Determine the (x, y) coordinate at the center of the cell enclosing the given text.  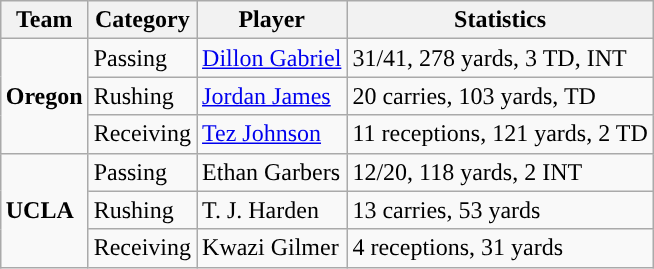
UCLA (44, 210)
Ethan Garbers (272, 172)
Dillon Gabriel (272, 58)
Oregon (44, 96)
Kwazi Gilmer (272, 248)
Statistics (500, 20)
Category (142, 20)
Tez Johnson (272, 134)
13 carries, 53 yards (500, 210)
Player (272, 20)
11 receptions, 121 yards, 2 TD (500, 134)
Jordan James (272, 96)
12/20, 118 yards, 2 INT (500, 172)
Team (44, 20)
31/41, 278 yards, 3 TD, INT (500, 58)
4 receptions, 31 yards (500, 248)
T. J. Harden (272, 210)
20 carries, 103 yards, TD (500, 96)
